Return the [X, Y] coordinate for the center point of the cell that contains the specified text.  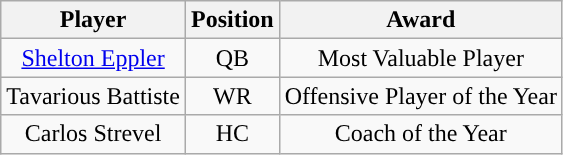
Carlos Strevel [94, 134]
Award [420, 20]
Tavarious Battiste [94, 96]
Coach of the Year [420, 134]
QB [232, 58]
Offensive Player of the Year [420, 96]
WR [232, 96]
Position [232, 20]
Most Valuable Player [420, 58]
HC [232, 134]
Shelton Eppler [94, 58]
Player [94, 20]
